Determine the [x, y] coordinate at the center of the cell enclosing the given text.  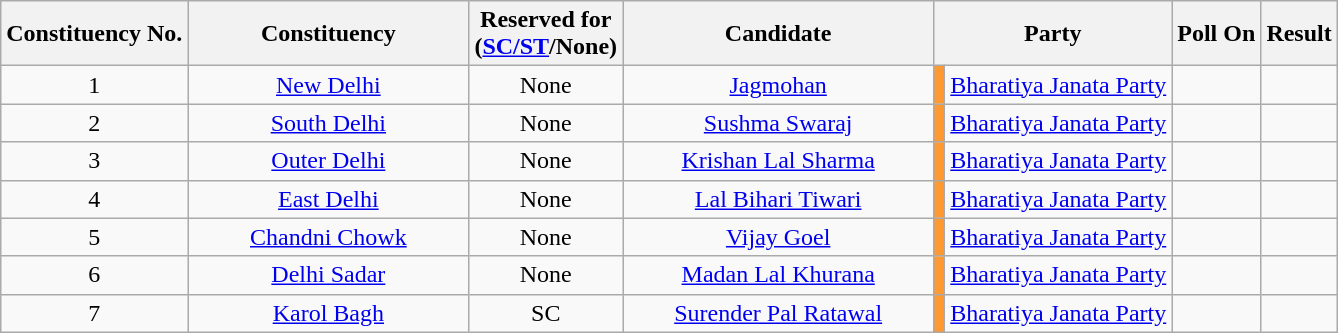
Constituency No. [94, 34]
Lal Bihari Tiwari [778, 199]
Candidate [778, 34]
Madan Lal Khurana [778, 275]
Constituency [328, 34]
Sushma Swaraj [778, 123]
Karol Bagh [328, 313]
Jagmohan [778, 85]
Party [1053, 34]
Surender Pal Ratawal [778, 313]
4 [94, 199]
Krishan Lal Sharma [778, 161]
2 [94, 123]
1 [94, 85]
6 [94, 275]
South Delhi [328, 123]
Delhi Sadar [328, 275]
Chandni Chowk [328, 237]
7 [94, 313]
Vijay Goel [778, 237]
New Delhi [328, 85]
Reserved for(SC/ST/None) [546, 34]
5 [94, 237]
Outer Delhi [328, 161]
3 [94, 161]
East Delhi [328, 199]
SC [546, 313]
Poll On [1216, 34]
Result [1299, 34]
